Scan for the cell matching the given text and deliver its [X, Y] coordinate at center. 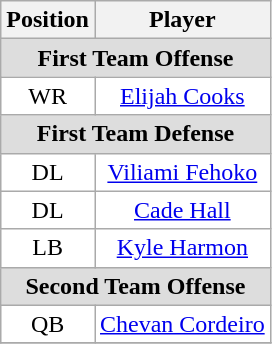
QB [48, 324]
Second Team Offense [136, 286]
LB [48, 248]
First Team Defense [136, 134]
Kyle Harmon [182, 248]
First Team Offense [136, 58]
Position [48, 20]
Viliami Fehoko [182, 172]
Chevan Cordeiro [182, 324]
Elijah Cooks [182, 96]
Cade Hall [182, 210]
Player [182, 20]
WR [48, 96]
